For the text-containing cell, return its midpoint in (X, Y) coordinate format. 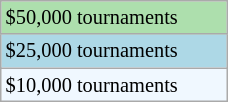
$10,000 tournaments (114, 85)
$50,000 tournaments (114, 17)
$25,000 tournaments (114, 51)
